Identify which cell holds the provided text, then report its (x, y) central coordinate. 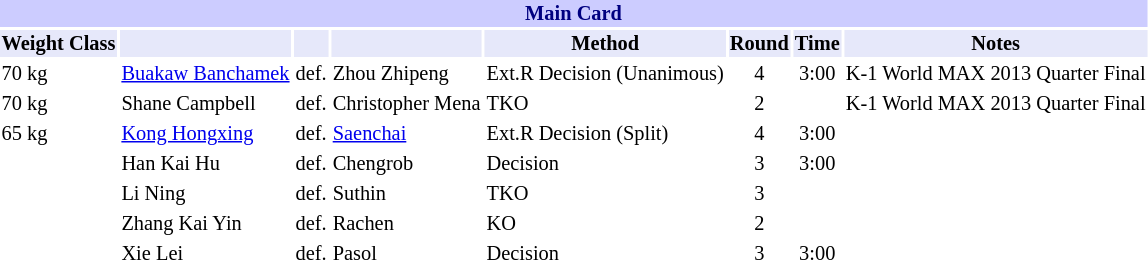
Han Kai Hu (206, 164)
Ext.R Decision (Split) (605, 134)
Main Card (574, 14)
Zhang Kai Yin (206, 224)
Ext.R Decision (Unanimous) (605, 74)
Weight Class (58, 44)
Zhou Zhipeng (406, 74)
Chengrob (406, 164)
Buakaw Banchamek (206, 74)
Time (817, 44)
KO (605, 224)
65 kg (58, 134)
Shane Campbell (206, 104)
Rachen (406, 224)
Suthin (406, 194)
Saenchai (406, 134)
Notes (996, 44)
Li Ning (206, 194)
Method (605, 44)
Kong Hongxing (206, 134)
Decision (605, 164)
Round (759, 44)
Christopher Mena (406, 104)
